From the cell containing the given text, extract its center point as (X, Y) coordinate. 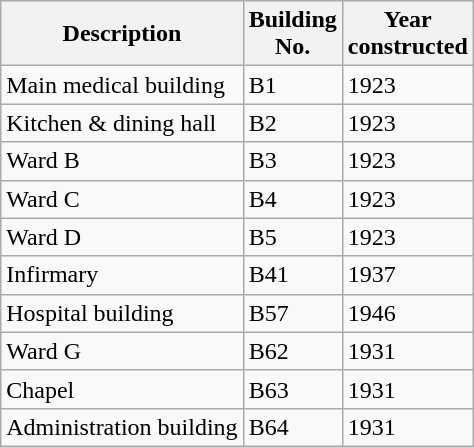
B62 (292, 351)
Ward D (122, 237)
Ward G (122, 351)
1937 (408, 275)
B4 (292, 199)
B5 (292, 237)
Ward C (122, 199)
B2 (292, 123)
Main medical building (122, 85)
Kitchen & dining hall (122, 123)
Infirmary (122, 275)
Yearconstructed (408, 34)
Hospital building (122, 313)
B57 (292, 313)
Description (122, 34)
Chapel (122, 389)
B41 (292, 275)
B64 (292, 427)
BuildingNo. (292, 34)
B1 (292, 85)
Administration building (122, 427)
B3 (292, 161)
Ward B (122, 161)
1946 (408, 313)
B63 (292, 389)
